From the cell containing the given text, extract its center point as [x, y] coordinate. 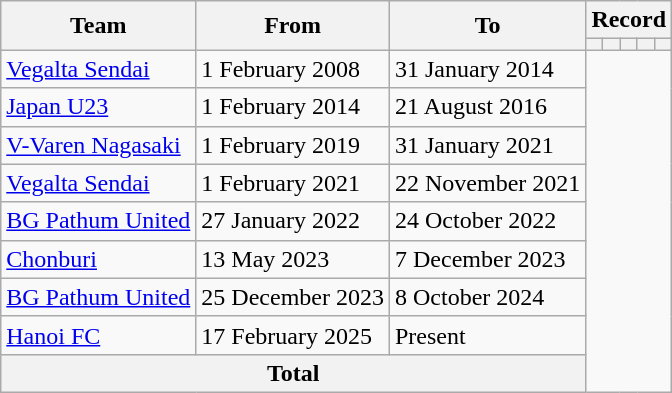
7 December 2023 [487, 259]
Chonburi [98, 259]
31 January 2014 [487, 69]
8 October 2024 [487, 297]
Team [98, 26]
From [293, 26]
25 December 2023 [293, 297]
1 February 2008 [293, 69]
24 October 2022 [487, 221]
22 November 2021 [487, 183]
Present [487, 335]
31 January 2021 [487, 145]
21 August 2016 [487, 107]
Total [294, 373]
Hanoi FC [98, 335]
1 February 2021 [293, 183]
13 May 2023 [293, 259]
1 February 2019 [293, 145]
Japan U23 [98, 107]
27 January 2022 [293, 221]
V-Varen Nagasaki [98, 145]
17 February 2025 [293, 335]
1 February 2014 [293, 107]
Record [629, 20]
To [487, 26]
